Output the [X, Y] coordinate of the center of the cell containing the given text.  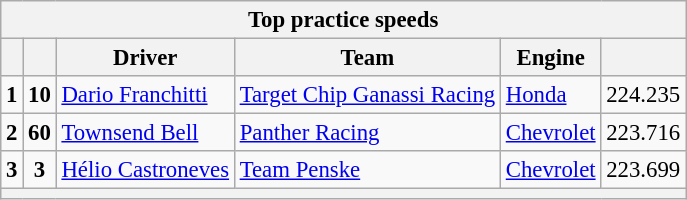
223.716 [644, 133]
1 [12, 95]
Panther Racing [367, 133]
224.235 [644, 95]
Townsend Bell [145, 133]
223.699 [644, 170]
Driver [145, 58]
Target Chip Ganassi Racing [367, 95]
2 [12, 133]
Top practice speeds [344, 20]
Honda [550, 95]
Hélio Castroneves [145, 170]
60 [40, 133]
Engine [550, 58]
10 [40, 95]
Dario Franchitti [145, 95]
Team Penske [367, 170]
Team [367, 58]
